Detect which cell encompasses the target text, then output its (x, y) center coordinate. 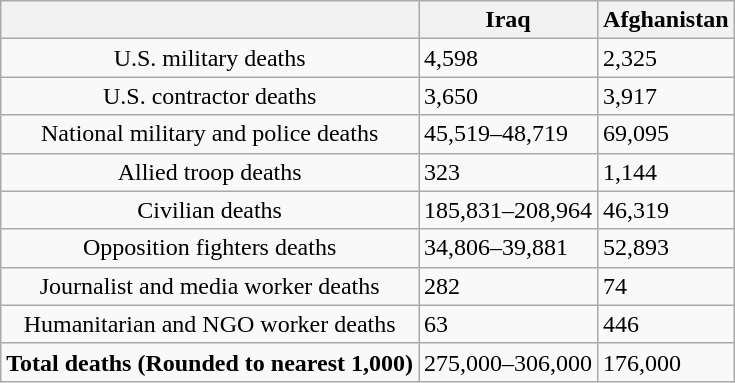
Afghanistan (666, 20)
275,000–306,000 (508, 362)
Iraq (508, 20)
Allied troop deaths (210, 172)
Journalist and media worker deaths (210, 286)
63 (508, 324)
U.S. military deaths (210, 58)
52,893 (666, 248)
Total deaths (Rounded to nearest 1,000) (210, 362)
69,095 (666, 134)
323 (508, 172)
2,325 (666, 58)
National military and police deaths (210, 134)
282 (508, 286)
446 (666, 324)
176,000 (666, 362)
Opposition fighters deaths (210, 248)
Humanitarian and NGO worker deaths (210, 324)
U.S. contractor deaths (210, 96)
185,831–208,964 (508, 210)
4,598 (508, 58)
1,144 (666, 172)
Civilian deaths (210, 210)
46,319 (666, 210)
34,806–39,881 (508, 248)
45,519–48,719 (508, 134)
3,650 (508, 96)
3,917 (666, 96)
74 (666, 286)
